For the text-containing cell, return its midpoint in [X, Y] coordinate format. 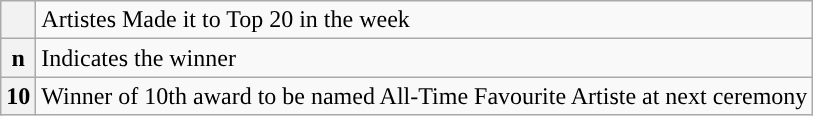
Winner of 10th award to be named All-Time Favourite Artiste at next ceremony [424, 96]
10 [18, 96]
Artistes Made it to Top 20 in the week [424, 20]
Indicates the winner [424, 58]
n [18, 58]
